For the text-containing cell, return its midpoint in (x, y) coordinate format. 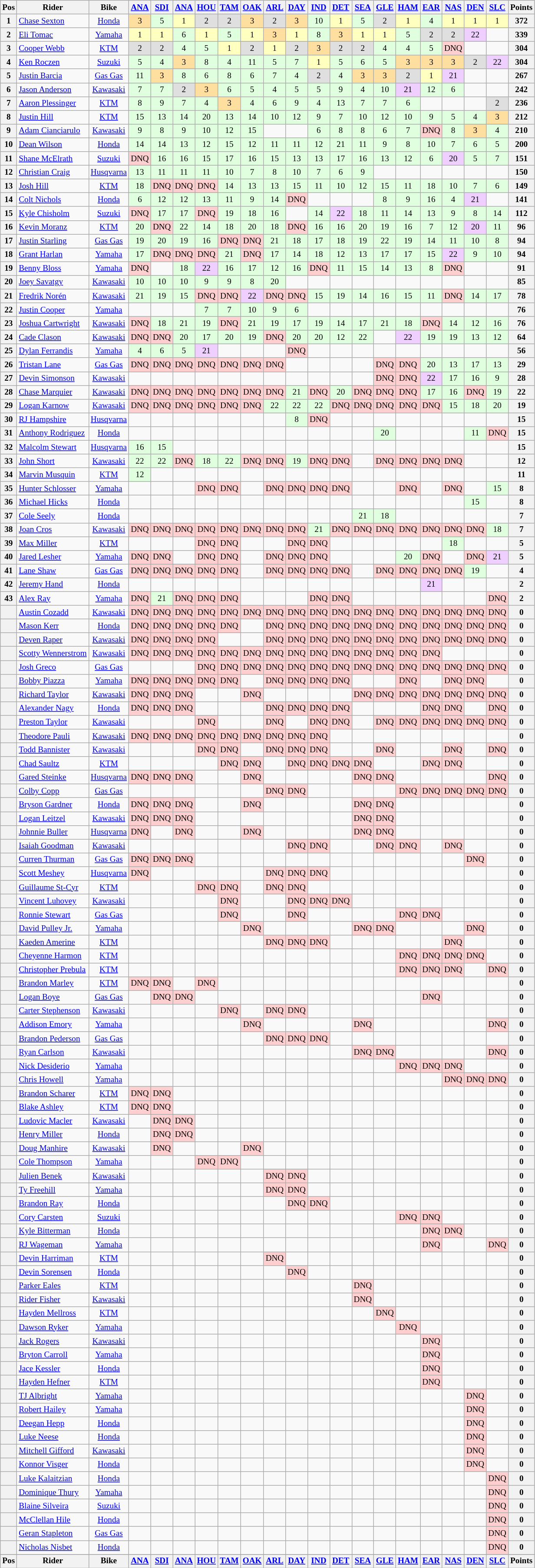
43 (9, 598)
Ty Freehill (53, 1190)
Christian Craig (53, 172)
Aaron Plessinger (53, 103)
200 (522, 145)
Alexander Nagy (53, 708)
Malcolm Stewart (53, 447)
Josh Hill (53, 186)
Dominique Thury (53, 1492)
Ronnie Stewart (53, 915)
Devin Sorensen (53, 1272)
37 (9, 516)
38 (9, 530)
78 (522, 296)
27 (9, 379)
McClellan Hile (53, 1520)
Bryson Gardner (53, 805)
Lane Shaw (53, 571)
Max Miller (53, 544)
Cheyenne Harmon (53, 956)
Jared Lesher (53, 557)
Nick Desiderio (53, 1066)
Henry Miller (53, 1135)
Ryan Carlson (53, 1052)
Curren Thurman (53, 860)
Adam Cianciarulo (53, 131)
30 (9, 420)
David Pulley Jr. (53, 928)
Alex Ray (53, 598)
34 (9, 475)
Theodore Pauli (53, 736)
Preston Taylor (53, 722)
64 (522, 337)
Kevin Moranz (53, 227)
35 (9, 488)
Tristan Lane (53, 365)
Luke Neese (53, 1437)
56 (522, 351)
Deven Raper (53, 640)
Robert Hailey (53, 1410)
Devin Simonson (53, 379)
Hayden Mellross (53, 1313)
Fredrik Norén (53, 296)
Grant Harlan (53, 255)
Ludovic Macler (53, 1121)
Mason Kerr (53, 626)
Deegan Hepp (53, 1424)
Anthony Rodriguez (53, 433)
Austin Cozadd (53, 612)
Justin Starling (53, 241)
Dean Wilson (53, 145)
24 (9, 337)
Luke Kalaitzian (53, 1478)
39 (9, 544)
TJ Albright (53, 1396)
85 (522, 282)
23 (9, 323)
RJ Wageman (53, 1245)
36 (9, 502)
150 (522, 172)
339 (522, 35)
Colby Copp (53, 791)
John Short (53, 461)
Logan Leitzel (53, 818)
242 (522, 90)
Guillaume St-Cyr (53, 887)
Blaine Silveira (53, 1506)
212 (522, 117)
236 (522, 103)
151 (522, 159)
Josh Greco (53, 667)
Joan Cros (53, 530)
Shane McElrath (53, 159)
Joey Savatgy (53, 282)
Geran Stapleton (53, 1534)
Johnnie Buller (53, 832)
112 (522, 213)
Gared Steinke (53, 777)
Cooper Webb (53, 48)
Brandon Scharer (53, 1093)
Mitchell Gifford (53, 1451)
149 (522, 186)
Kaeden Amerine (53, 942)
Jack Rogers (53, 1341)
Brandon Pederson (53, 1039)
Jeremy Hand (53, 585)
40 (9, 557)
Justin Cooper (53, 310)
Logan Boye (53, 997)
Scotty Wennerstrom (53, 654)
210 (522, 131)
Justin Hill (53, 117)
Brandon Marley (53, 983)
Chase Sexton (53, 21)
32 (9, 447)
Richard Taylor (53, 695)
Bryton Carroll (53, 1355)
372 (522, 21)
Marvin Musquin (53, 475)
Logan Karnow (53, 406)
Dylan Ferrandis (53, 351)
267 (522, 76)
Carter Stephenson (53, 1011)
Scott Meshey (53, 874)
Dawson Ryker (53, 1327)
Chad Saultz (53, 764)
Blake Ashley (53, 1107)
Parker Eales (53, 1286)
Michael Hicks (53, 502)
Colt Nichols (53, 200)
Rider Fisher (53, 1300)
Jason Anderson (53, 90)
Brandon Ray (53, 1203)
Eli Tomac (53, 35)
Chase Marquier (53, 392)
Cory Carsten (53, 1217)
Julien Benek (53, 1176)
Hunter Schlosser (53, 488)
96 (522, 227)
Doug Manhire (53, 1149)
Benny Bloss (53, 269)
33 (9, 461)
Devin Harriman (53, 1259)
Hayden Hefner (53, 1382)
Cole Seely (53, 516)
RJ Hampshire (53, 420)
Ken Roczen (53, 62)
Cole Thompson (53, 1162)
Isaiah Goodman (53, 846)
Vincent Luhovey (53, 901)
91 (522, 269)
41 (9, 571)
Bobby Piazza (53, 681)
31 (9, 433)
25 (9, 351)
141 (522, 200)
Jace Kessler (53, 1369)
Christopher Prebula (53, 970)
Cade Clason (53, 337)
42 (9, 585)
Chris Howell (53, 1080)
Kyle Bitterman (53, 1231)
Todd Bannister (53, 750)
Justin Barcia (53, 76)
Nicholas Nisbet (53, 1547)
Addison Emory (53, 1025)
26 (9, 365)
Konnor Visger (53, 1465)
Joshua Cartwright (53, 323)
Kyle Chisholm (53, 213)
